Return the (X, Y) coordinate for the center point of the cell that contains the specified text.  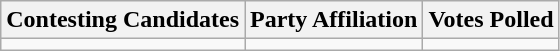
Contesting Candidates (123, 20)
Party Affiliation (334, 20)
Votes Polled (491, 20)
